Output the [x, y] coordinate of the center of the cell containing the given text.  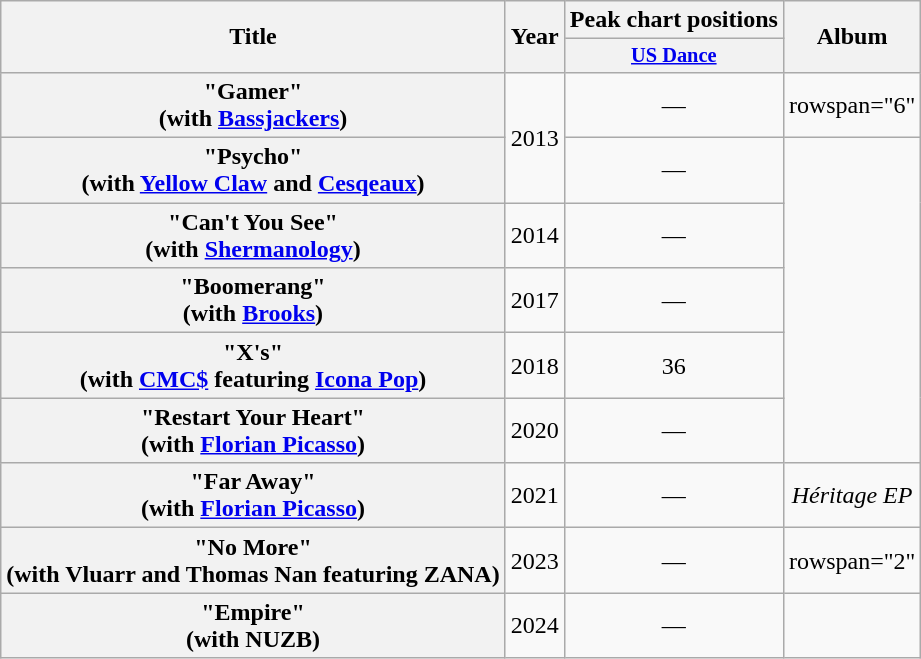
Peak chart positions [674, 20]
2013 [534, 137]
"Restart Your Heart" (with Florian Picasso) [253, 430]
2020 [534, 430]
36 [674, 366]
"Gamer"(with Bassjackers) [253, 104]
2023 [534, 560]
rowspan="2" [852, 560]
"Far Away" (with Florian Picasso) [253, 496]
US Dance [674, 56]
Title [253, 37]
Year [534, 37]
2014 [534, 236]
"Empire" (with NUZB) [253, 626]
"No More" (with Vluarr and Thomas Nan featuring ZANA) [253, 560]
2024 [534, 626]
2018 [534, 366]
2017 [534, 300]
Album [852, 37]
2021 [534, 496]
"Boomerang"(with Brooks) [253, 300]
"Psycho"(with Yellow Claw and Cesqeaux) [253, 170]
"Can't You See"(with Shermanology) [253, 236]
rowspan="6" [852, 104]
Héritage EP [852, 496]
"X's" (with CMC$ featuring Icona Pop) [253, 366]
